Determine the (x, y) coordinate at the center of the cell enclosing the given text.  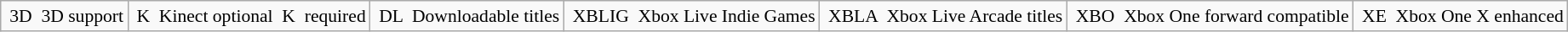
XBO Xbox One forward compatible (1210, 16)
XBLA Xbox Live Arcade titles (943, 16)
K Kinect optional K required (249, 16)
3D 3D support (65, 16)
DL Downloadable titles (467, 16)
XBLIG Xbox Live Indie Games (691, 16)
XE Xbox One X enhanced (1461, 16)
